Output the [x, y] coordinate of the center of the cell containing the given text.  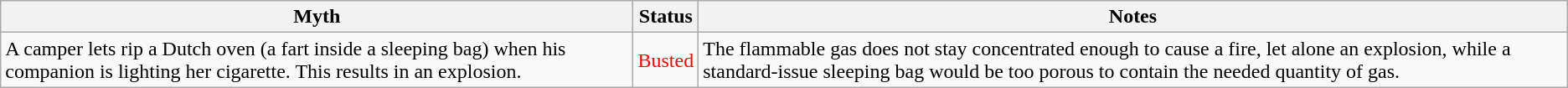
Status [666, 17]
Busted [666, 60]
Myth [317, 17]
A camper lets rip a Dutch oven (a fart inside a sleeping bag) when his companion is lighting her cigarette. This results in an explosion. [317, 60]
Notes [1133, 17]
